Capture the cell that displays the provided text and extract its [x, y] central coordinate. 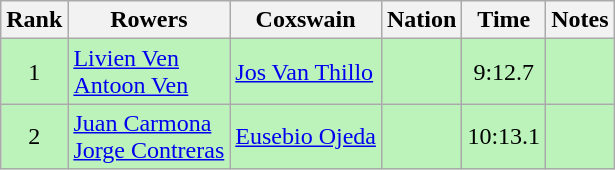
Rank [34, 20]
Notes [580, 20]
9:12.7 [504, 72]
10:13.1 [504, 136]
Coxswain [306, 20]
Eusebio Ojeda [306, 136]
Juan CarmonaJorge Contreras [149, 136]
Jos Van Thillo [306, 72]
Livien VenAntoon Ven [149, 72]
Nation [421, 20]
1 [34, 72]
2 [34, 136]
Rowers [149, 20]
Time [504, 20]
